Pinpoint the cell where the given text exists, returning its [X, Y] midpoint coordinate. 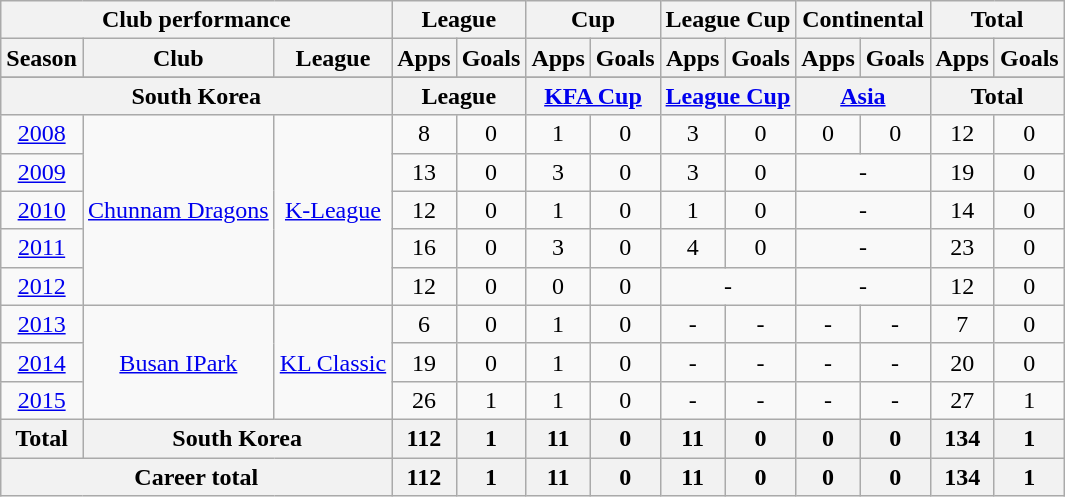
2011 [42, 248]
26 [424, 400]
4 [692, 248]
Asia [863, 96]
2013 [42, 324]
2009 [42, 172]
Busan IPark [178, 362]
Club [178, 58]
8 [424, 134]
16 [424, 248]
2008 [42, 134]
2010 [42, 210]
7 [962, 324]
6 [424, 324]
Season [42, 58]
2015 [42, 400]
K-League [332, 210]
14 [962, 210]
Continental [863, 20]
KL Classic [332, 362]
Chunnam Dragons [178, 210]
20 [962, 362]
13 [424, 172]
27 [962, 400]
Club performance [196, 20]
Career total [196, 477]
2012 [42, 286]
2014 [42, 362]
Cup [593, 20]
KFA Cup [593, 96]
23 [962, 248]
